Capture the cell that displays the provided text and extract its [X, Y] central coordinate. 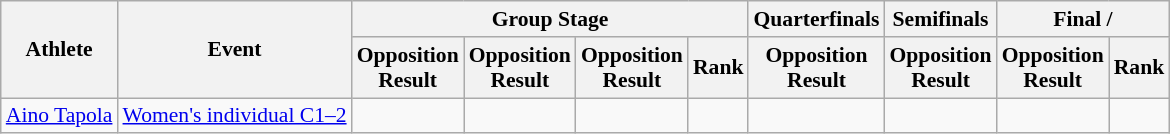
Group Stage [550, 19]
Athlete [60, 50]
Quarterfinals [816, 19]
Semifinals [941, 19]
Aino Tapola [60, 116]
Final / [1084, 19]
Women's individual C1–2 [234, 116]
Event [234, 50]
